Identify which cell holds the provided text, then report its (x, y) central coordinate. 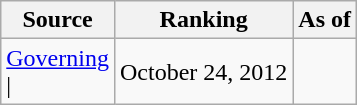
Source (58, 20)
As of (325, 20)
October 24, 2012 (203, 72)
Ranking (203, 20)
Governing| (58, 72)
